Pinpoint the cell where the given text exists, returning its [x, y] midpoint coordinate. 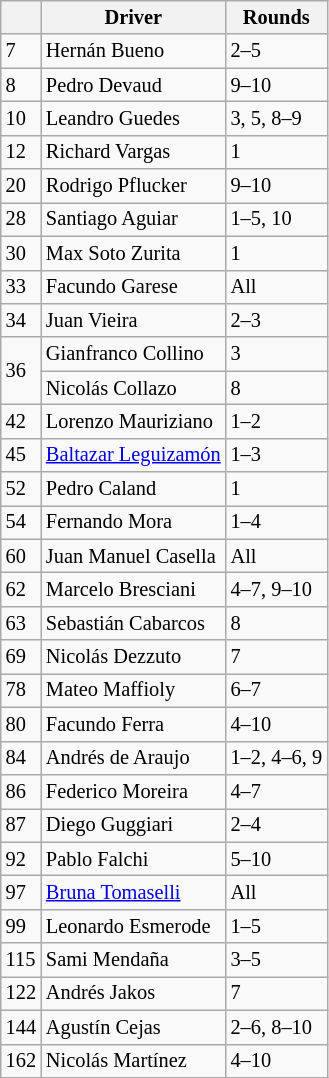
Leonardo Esmerode [134, 926]
97 [21, 892]
1–5, 10 [276, 219]
Gianfranco Collino [134, 354]
3–5 [276, 960]
Juan Manuel Casella [134, 556]
Leandro Guedes [134, 118]
12 [21, 152]
87 [21, 825]
Fernando Mora [134, 522]
92 [21, 859]
1–3 [276, 455]
45 [21, 455]
Andrés de Araujo [134, 758]
30 [21, 253]
1–2 [276, 421]
Rodrigo Pflucker [134, 186]
10 [21, 118]
5–10 [276, 859]
84 [21, 758]
Federico Moreira [134, 791]
Rounds [276, 17]
4–7, 9–10 [276, 589]
36 [21, 370]
34 [21, 320]
60 [21, 556]
Nicolás Dezzuto [134, 657]
Hernán Bueno [134, 51]
1–5 [276, 926]
1–4 [276, 522]
Diego Guggiari [134, 825]
Facundo Ferra [134, 724]
Baltazar Leguizamón [134, 455]
2–6, 8–10 [276, 1027]
Lorenzo Mauriziano [134, 421]
Santiago Aguiar [134, 219]
Pedro Devaud [134, 85]
42 [21, 421]
Mateo Maffioly [134, 690]
78 [21, 690]
Marcelo Bresciani [134, 589]
144 [21, 1027]
Pedro Caland [134, 489]
Driver [134, 17]
122 [21, 993]
69 [21, 657]
Richard Vargas [134, 152]
Bruna Tomaselli [134, 892]
52 [21, 489]
2–3 [276, 320]
2–4 [276, 825]
63 [21, 623]
6–7 [276, 690]
20 [21, 186]
4–7 [276, 791]
Nicolás Martínez [134, 1061]
115 [21, 960]
80 [21, 724]
Juan Vieira [134, 320]
62 [21, 589]
99 [21, 926]
162 [21, 1061]
28 [21, 219]
Agustín Cejas [134, 1027]
54 [21, 522]
Nicolás Collazo [134, 388]
2–5 [276, 51]
Andrés Jakos [134, 993]
Pablo Falchi [134, 859]
1–2, 4–6, 9 [276, 758]
Sebastián Cabarcos [134, 623]
33 [21, 287]
Sami Mendaña [134, 960]
Facundo Garese [134, 287]
Max Soto Zurita [134, 253]
3 [276, 354]
86 [21, 791]
3, 5, 8–9 [276, 118]
